From the cell containing the given text, extract its center point as [x, y] coordinate. 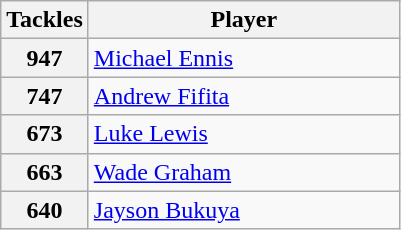
Andrew Fifita [244, 96]
Tackles [45, 20]
Wade Graham [244, 172]
663 [45, 172]
Luke Lewis [244, 134]
Jayson Bukuya [244, 210]
947 [45, 58]
Michael Ennis [244, 58]
640 [45, 210]
673 [45, 134]
Player [244, 20]
747 [45, 96]
